Locate the cell with the specified text and output its (X, Y) center coordinate. 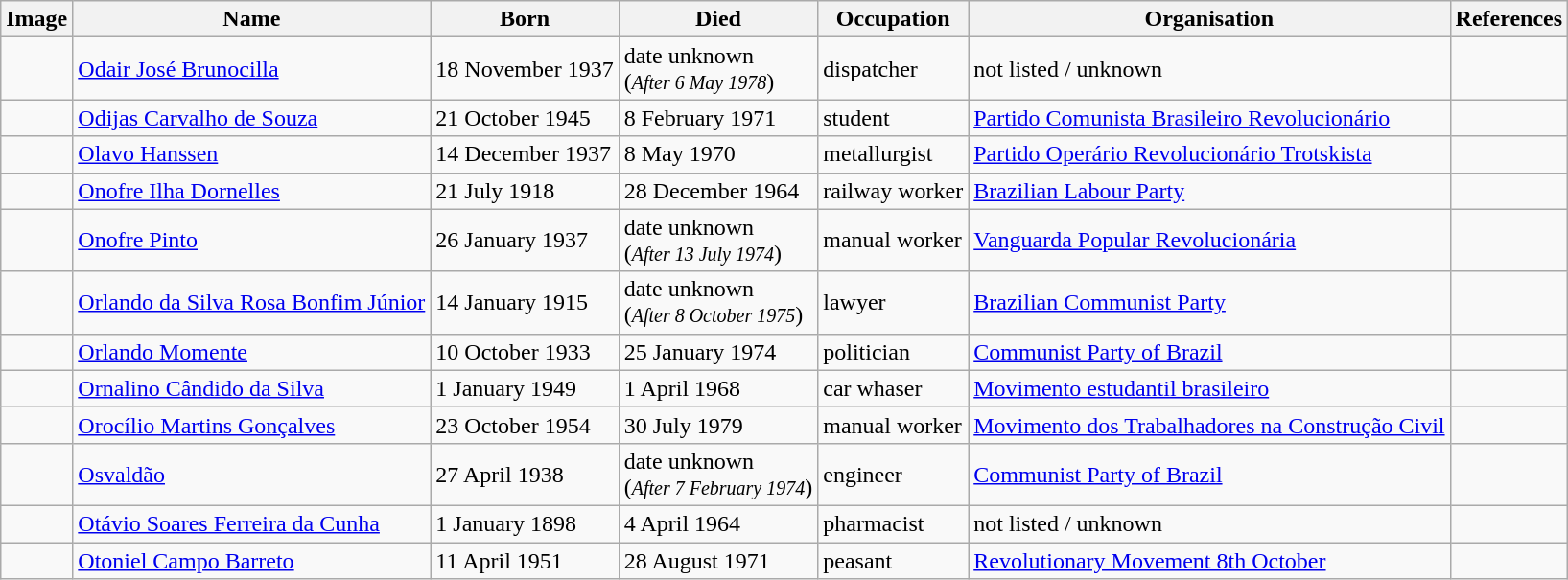
Onofre Ilha Dornelles (251, 191)
1 April 1968 (718, 388)
26 January 1937 (525, 240)
28 December 1964 (718, 191)
Partido Operário Revolucionário Trotskista (1209, 154)
car whaser (894, 388)
8 February 1971 (718, 118)
politician (894, 352)
Orlando da Silva Rosa Bonfim Júnior (251, 303)
1 January 1898 (525, 523)
11 April 1951 (525, 561)
Odair José Brunocilla (251, 69)
Olavo Hanssen (251, 154)
student (894, 118)
27 April 1938 (525, 474)
21 July 1918 (525, 191)
metallurgist (894, 154)
pharmacist (894, 523)
23 October 1954 (525, 425)
Onofre Pinto (251, 240)
lawyer (894, 303)
dispatcher (894, 69)
Organisation (1209, 19)
4 April 1964 (718, 523)
Odijas Carvalho de Souza (251, 118)
Movimento estudantil brasileiro (1209, 388)
railway worker (894, 191)
date unknown(After 7 February 1974) (718, 474)
14 January 1915 (525, 303)
Born (525, 19)
Brazilian Communist Party (1209, 303)
Vanguarda Popular Revolucionária (1209, 240)
Revolutionary Movement 8th October (1209, 561)
engineer (894, 474)
date unknown(After 13 July 1974) (718, 240)
1 January 1949 (525, 388)
Movimento dos Trabalhadores na Construção Civil (1209, 425)
Died (718, 19)
Brazilian Labour Party (1209, 191)
Ornalino Cândido da Silva (251, 388)
peasant (894, 561)
Occupation (894, 19)
30 July 1979 (718, 425)
References (1509, 19)
18 November 1937 (525, 69)
25 January 1974 (718, 352)
date unknown(After 6 May 1978) (718, 69)
Image (36, 19)
Osvaldão (251, 474)
28 August 1971 (718, 561)
date unknown(After 8 October 1975) (718, 303)
14 December 1937 (525, 154)
Partido Comunista Brasileiro Revolucionário (1209, 118)
Otoniel Campo Barreto (251, 561)
10 October 1933 (525, 352)
Orocílio Martins Gonçalves (251, 425)
Otávio Soares Ferreira da Cunha (251, 523)
8 May 1970 (718, 154)
21 October 1945 (525, 118)
Orlando Momente (251, 352)
Name (251, 19)
